Determine the (x, y) coordinate at the center of the cell enclosing the given text.  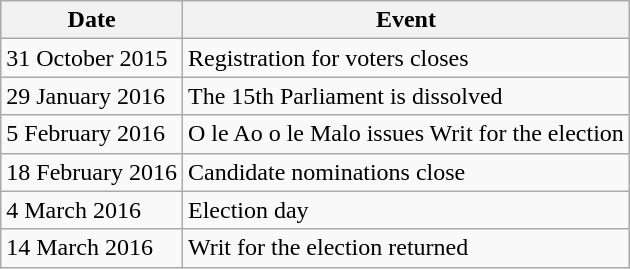
Candidate nominations close (406, 172)
O le Ao o le Malo issues Writ for the election (406, 134)
4 March 2016 (92, 210)
18 February 2016 (92, 172)
Registration for voters closes (406, 58)
Election day (406, 210)
14 March 2016 (92, 248)
Writ for the election returned (406, 248)
29 January 2016 (92, 96)
Date (92, 20)
31 October 2015 (92, 58)
The 15th Parliament is dissolved (406, 96)
Event (406, 20)
5 February 2016 (92, 134)
